Identify which cell holds the provided text, then report its [X, Y] central coordinate. 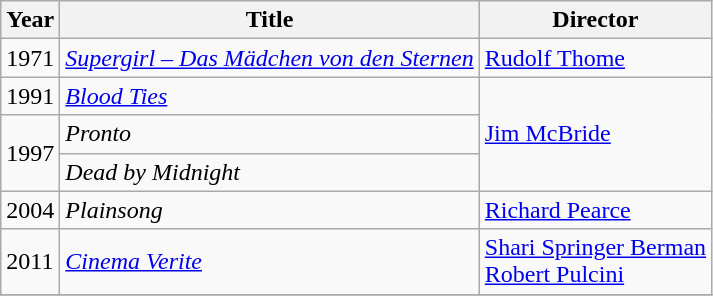
Richard Pearce [595, 210]
Pronto [270, 134]
Jim McBride [595, 134]
Cinema Verite [270, 262]
Plainsong [270, 210]
Shari Springer BermanRobert Pulcini [595, 262]
Director [595, 20]
Dead by Midnight [270, 172]
Rudolf Thome [595, 58]
1991 [30, 96]
1997 [30, 153]
Title [270, 20]
Year [30, 20]
Blood Ties [270, 96]
Supergirl – Das Mädchen von den Sternen [270, 58]
2011 [30, 262]
2004 [30, 210]
1971 [30, 58]
